Output the (x, y) coordinate of the center of the cell containing the given text.  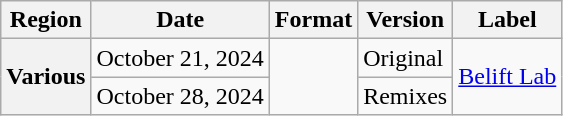
Format (313, 20)
Belift Lab (508, 77)
Region (46, 20)
Remixes (406, 96)
Version (406, 20)
October 28, 2024 (180, 96)
Label (508, 20)
Original (406, 58)
October 21, 2024 (180, 58)
Date (180, 20)
Various (46, 77)
